Capture the cell that displays the provided text and extract its (X, Y) central coordinate. 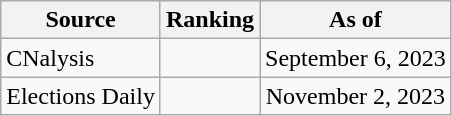
Source (81, 20)
November 2, 2023 (356, 96)
Ranking (210, 20)
CNalysis (81, 58)
September 6, 2023 (356, 58)
Elections Daily (81, 96)
As of (356, 20)
